Capture the cell that displays the provided text and extract its (x, y) central coordinate. 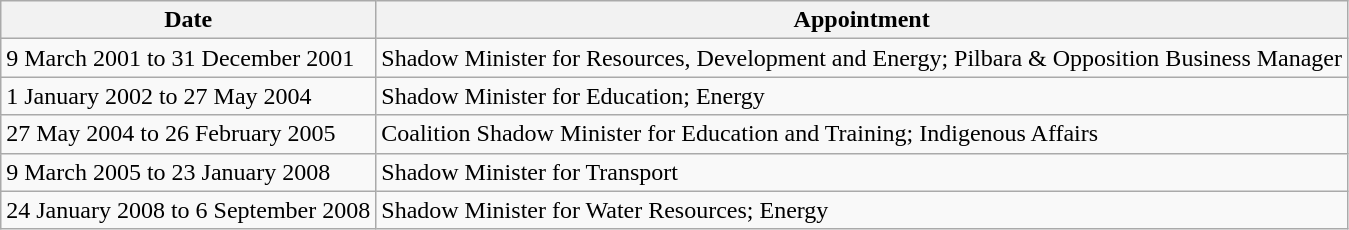
Shadow Minister for Resources, Development and Energy; Pilbara & Opposition Business Manager (862, 58)
Appointment (862, 20)
Shadow Minister for Transport (862, 172)
27 May 2004 to 26 February 2005 (188, 134)
Shadow Minister for Water Resources; Energy (862, 210)
24 January 2008 to 6 September 2008 (188, 210)
9 March 2005 to 23 January 2008 (188, 172)
9 March 2001 to 31 December 2001 (188, 58)
Coalition Shadow Minister for Education and Training; Indigenous Affairs (862, 134)
Shadow Minister for Education; Energy (862, 96)
Date (188, 20)
1 January 2002 to 27 May 2004 (188, 96)
